Return (X, Y) of the center of cell containing provided text 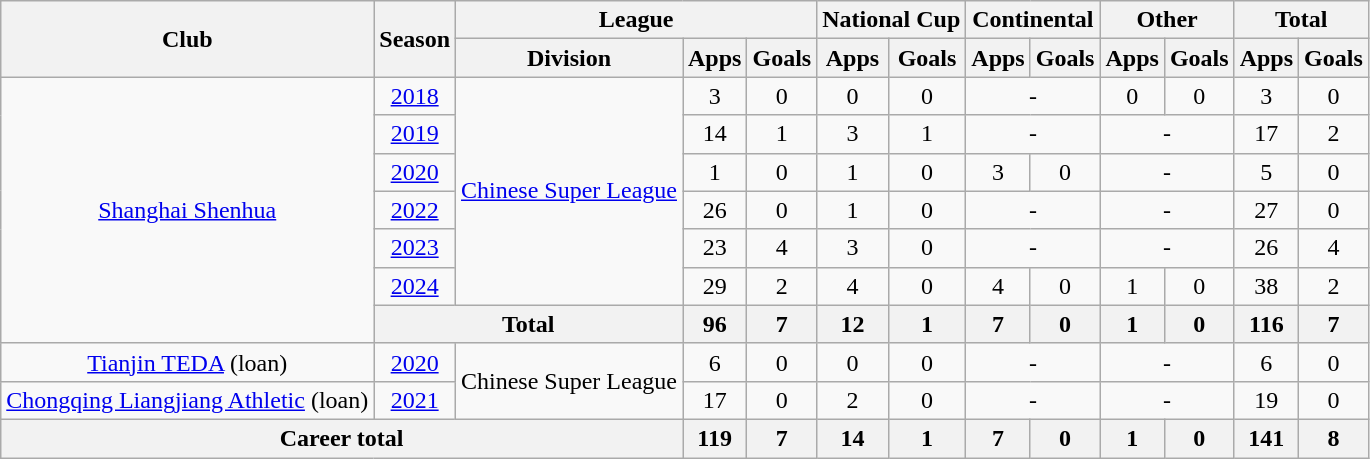
Season (415, 39)
5 (1266, 172)
141 (1266, 438)
119 (714, 438)
23 (714, 248)
2022 (415, 210)
National Cup (892, 20)
116 (1266, 324)
Shanghai Shenhua (188, 210)
2021 (415, 400)
Club (188, 39)
96 (714, 324)
Other (1167, 20)
29 (714, 286)
Career total (342, 438)
League (636, 20)
Division (570, 58)
2018 (415, 96)
19 (1266, 400)
8 (1334, 438)
Tianjin TEDA (loan) (188, 362)
38 (1266, 286)
2024 (415, 286)
Chongqing Liangjiang Athletic (loan) (188, 400)
12 (853, 324)
2019 (415, 134)
27 (1266, 210)
2023 (415, 248)
Continental (1033, 20)
